Provide the [X, Y] coordinate of the cell's center where the given text is located.  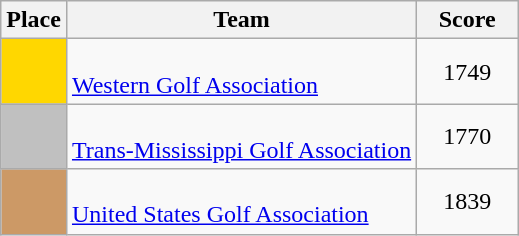
Place [34, 20]
1770 [468, 136]
United States Golf Association [241, 202]
1749 [468, 72]
Score [468, 20]
Team [241, 20]
Western Golf Association [241, 72]
1839 [468, 202]
Trans-Mississippi Golf Association [241, 136]
